Provide the (X, Y) coordinate of the cell's center where the given text is located.  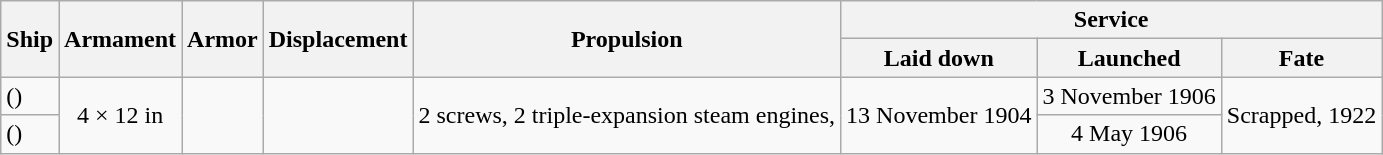
4 May 1906 (1129, 134)
Armament (120, 39)
3 November 1906 (1129, 96)
Armor (223, 39)
Scrapped, 1922 (1301, 115)
Ship (30, 39)
13 November 1904 (939, 115)
Launched (1129, 58)
4 × 12 in (120, 115)
Fate (1301, 58)
Propulsion (627, 39)
Displacement (338, 39)
Laid down (939, 58)
2 screws, 2 triple-expansion steam engines, (627, 115)
Service (1112, 20)
